For the text-containing cell, return its midpoint in (x, y) coordinate format. 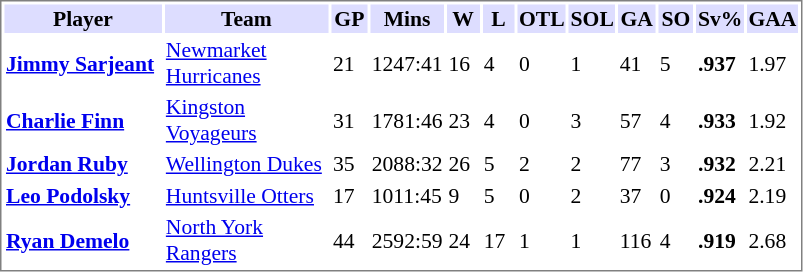
Team (246, 18)
Sv% (720, 18)
1011:45 (407, 196)
1.92 (772, 120)
2592:59 (407, 240)
2.19 (772, 196)
GA (636, 18)
2088:32 (407, 164)
57 (636, 120)
GAA (772, 18)
116 (636, 240)
2.68 (772, 240)
Newmarket Hurricanes (246, 63)
Huntsville Otters (246, 196)
16 (463, 63)
Ryan Demelo (82, 240)
.924 (720, 196)
21 (349, 63)
31 (349, 120)
77 (636, 164)
.919 (720, 240)
.933 (720, 120)
Jordan Ruby (82, 164)
Leo Podolsky (82, 196)
North York Rangers (246, 240)
Wellington Dukes (246, 164)
L (498, 18)
37 (636, 196)
2.21 (772, 164)
Mins (407, 18)
9 (463, 196)
Charlie Finn (82, 120)
Player (82, 18)
.932 (720, 164)
Jimmy Sarjeant (82, 63)
.937 (720, 63)
GP (349, 18)
SO (676, 18)
W (463, 18)
24 (463, 240)
OTL (542, 18)
26 (463, 164)
23 (463, 120)
1.97 (772, 63)
1781:46 (407, 120)
Kingston Voyageurs (246, 120)
44 (349, 240)
35 (349, 164)
SOL (592, 18)
1247:41 (407, 63)
41 (636, 63)
